Search for the cell housing the specified text and yield its (x, y) center coordinate. 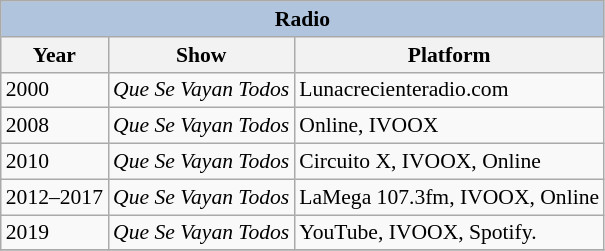
Circuito X, IVOOX, Online (449, 162)
2008 (54, 126)
LaMega 107.3fm, IVOOX, Online (449, 197)
2019 (54, 233)
Year (54, 55)
Platform (449, 55)
Online, IVOOX (449, 126)
2000 (54, 90)
Show (201, 55)
Lunacrecienteradio.com (449, 90)
Radio (302, 19)
2010 (54, 162)
YouTube, IVOOX, Spotify. (449, 233)
2012–2017 (54, 197)
